Identify which cell holds the provided text, then report its (X, Y) central coordinate. 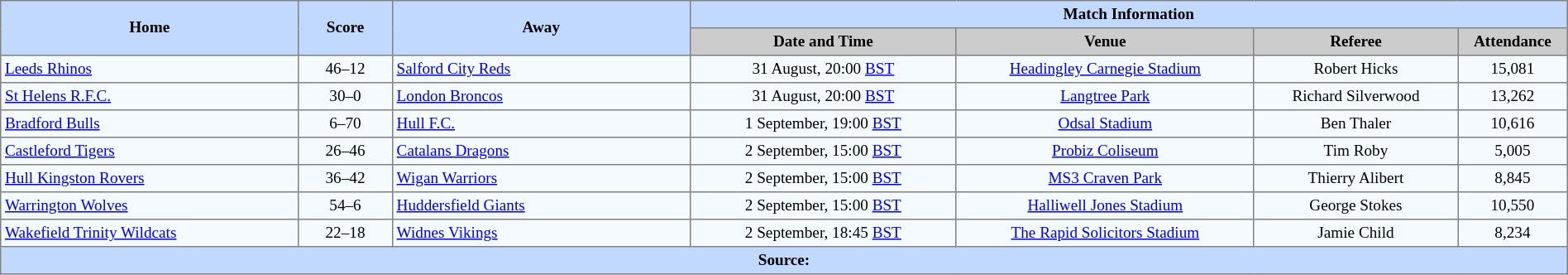
Away (541, 28)
London Broncos (541, 96)
Hull F.C. (541, 124)
Source: (784, 260)
Probiz Coliseum (1105, 151)
6–70 (346, 124)
Attendance (1513, 41)
The Rapid Solicitors Stadium (1105, 234)
Match Information (1128, 15)
Odsal Stadium (1105, 124)
Richard Silverwood (1355, 96)
Headingley Carnegie Stadium (1105, 70)
Referee (1355, 41)
MS3 Craven Park (1105, 179)
10,550 (1513, 205)
26–46 (346, 151)
Tim Roby (1355, 151)
Warrington Wolves (150, 205)
10,616 (1513, 124)
Thierry Alibert (1355, 179)
Ben Thaler (1355, 124)
15,081 (1513, 70)
Castleford Tigers (150, 151)
Salford City Reds (541, 70)
8,845 (1513, 179)
5,005 (1513, 151)
Score (346, 28)
Venue (1105, 41)
Date and Time (823, 41)
Halliwell Jones Stadium (1105, 205)
2 September, 18:45 BST (823, 234)
St Helens R.F.C. (150, 96)
Wigan Warriors (541, 179)
Hull Kingston Rovers (150, 179)
36–42 (346, 179)
54–6 (346, 205)
30–0 (346, 96)
Home (150, 28)
Leeds Rhinos (150, 70)
13,262 (1513, 96)
Langtree Park (1105, 96)
Widnes Vikings (541, 234)
Catalans Dragons (541, 151)
46–12 (346, 70)
Huddersfield Giants (541, 205)
Wakefield Trinity Wildcats (150, 234)
8,234 (1513, 234)
George Stokes (1355, 205)
1 September, 19:00 BST (823, 124)
Jamie Child (1355, 234)
Robert Hicks (1355, 70)
Bradford Bulls (150, 124)
22–18 (346, 234)
